Scan for the cell matching the given text and deliver its (X, Y) coordinate at center. 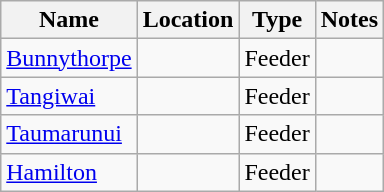
Notes (349, 20)
Name (69, 20)
Bunnythorpe (69, 58)
Location (188, 20)
Type (277, 20)
Hamilton (69, 172)
Taumarunui (69, 134)
Tangiwai (69, 96)
